Capture the cell that displays the provided text and extract its (x, y) central coordinate. 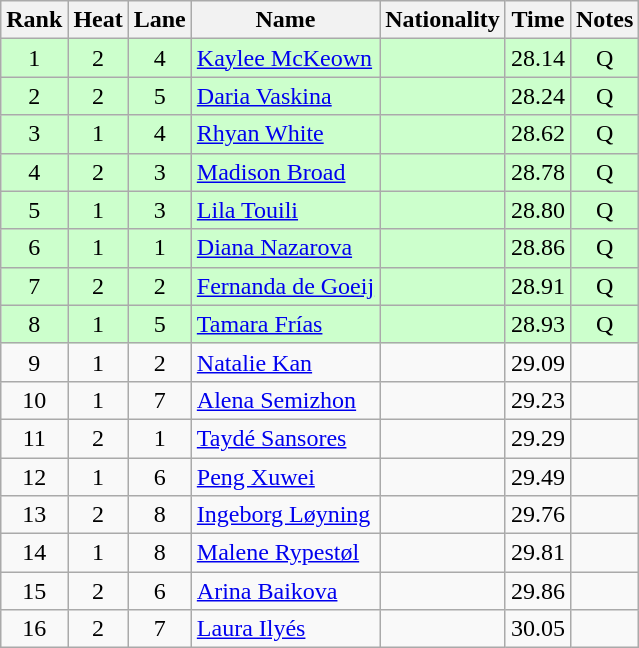
Nationality (443, 20)
9 (34, 362)
28.78 (538, 172)
Natalie Kan (285, 362)
11 (34, 438)
16 (34, 629)
28.86 (538, 248)
Madison Broad (285, 172)
Name (285, 20)
Rhyan White (285, 134)
Fernanda de Goeij (285, 286)
Lila Touili (285, 210)
12 (34, 477)
Alena Semizhon (285, 400)
28.62 (538, 134)
Lane (160, 20)
29.29 (538, 438)
29.81 (538, 553)
29.76 (538, 515)
15 (34, 591)
13 (34, 515)
29.86 (538, 591)
Kaylee McKeown (285, 58)
Notes (604, 20)
Tamara Frías (285, 324)
Rank (34, 20)
28.24 (538, 96)
10 (34, 400)
29.23 (538, 400)
Time (538, 20)
29.09 (538, 362)
29.49 (538, 477)
Taydé Sansores (285, 438)
Arina Baikova (285, 591)
Peng Xuwei (285, 477)
Malene Rypestøl (285, 553)
28.91 (538, 286)
28.80 (538, 210)
Diana Nazarova (285, 248)
28.93 (538, 324)
Ingeborg Løyning (285, 515)
30.05 (538, 629)
14 (34, 553)
Laura Ilyés (285, 629)
Heat (98, 20)
Daria Vaskina (285, 96)
28.14 (538, 58)
